Locate the cell with the specified text and output its [x, y] center coordinate. 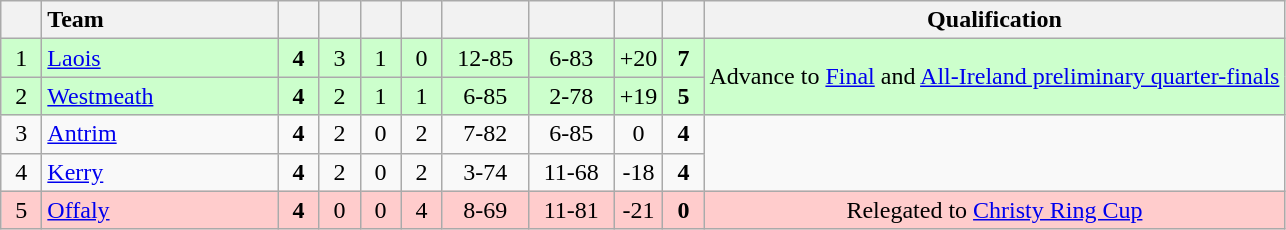
Antrim [160, 134]
7-82 [485, 134]
Laois [160, 58]
11-68 [571, 172]
Relegated to Christy Ring Cup [994, 210]
Offaly [160, 210]
2-78 [571, 96]
-18 [638, 172]
+19 [638, 96]
Advance to Final and All-Ireland preliminary quarter-finals [994, 77]
8-69 [485, 210]
Westmeath [160, 96]
7 [684, 58]
Qualification [994, 20]
3-74 [485, 172]
Team [160, 20]
6-83 [571, 58]
Kerry [160, 172]
11-81 [571, 210]
12-85 [485, 58]
-21 [638, 210]
+20 [638, 58]
